Search for the cell housing the specified text and yield its (X, Y) center coordinate. 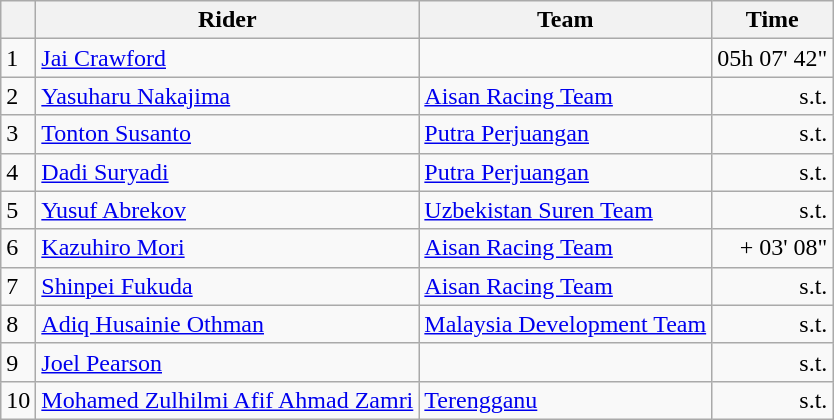
Terengganu (566, 400)
3 (18, 134)
5 (18, 210)
4 (18, 172)
Rider (228, 20)
Adiq Husainie Othman (228, 324)
+ 03' 08" (772, 248)
Mohamed Zulhilmi Afif Ahmad Zamri (228, 400)
Yasuharu Nakajima (228, 96)
6 (18, 248)
Dadi Suryadi (228, 172)
Malaysia Development Team (566, 324)
8 (18, 324)
9 (18, 362)
Joel Pearson (228, 362)
1 (18, 58)
Shinpei Fukuda (228, 286)
10 (18, 400)
7 (18, 286)
Jai Crawford (228, 58)
05h 07' 42" (772, 58)
Uzbekistan Suren Team (566, 210)
2 (18, 96)
Tonton Susanto (228, 134)
Time (772, 20)
Yusuf Abrekov (228, 210)
Kazuhiro Mori (228, 248)
Team (566, 20)
